Identify which cell holds the provided text, then report its (x, y) central coordinate. 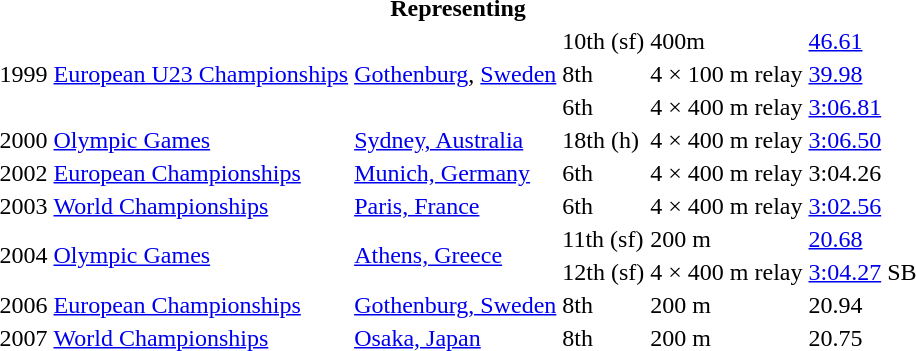
Athens, Greece (456, 256)
10th (sf) (604, 41)
12th (sf) (604, 272)
4 × 100 m relay (726, 74)
18th (h) (604, 140)
Paris, France (456, 206)
Munich, Germany (456, 173)
European U23 Championships (201, 74)
Sydney, Australia (456, 140)
400m (726, 41)
World Championships (201, 206)
11th (sf) (604, 239)
